For the text-containing cell, return its midpoint in [X, Y] coordinate format. 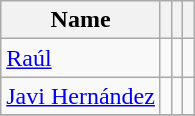
Javi Hernández [81, 96]
Raúl [81, 58]
Name [81, 20]
